Extract the [x, y] coordinate from the center of the cell holding the provided text.  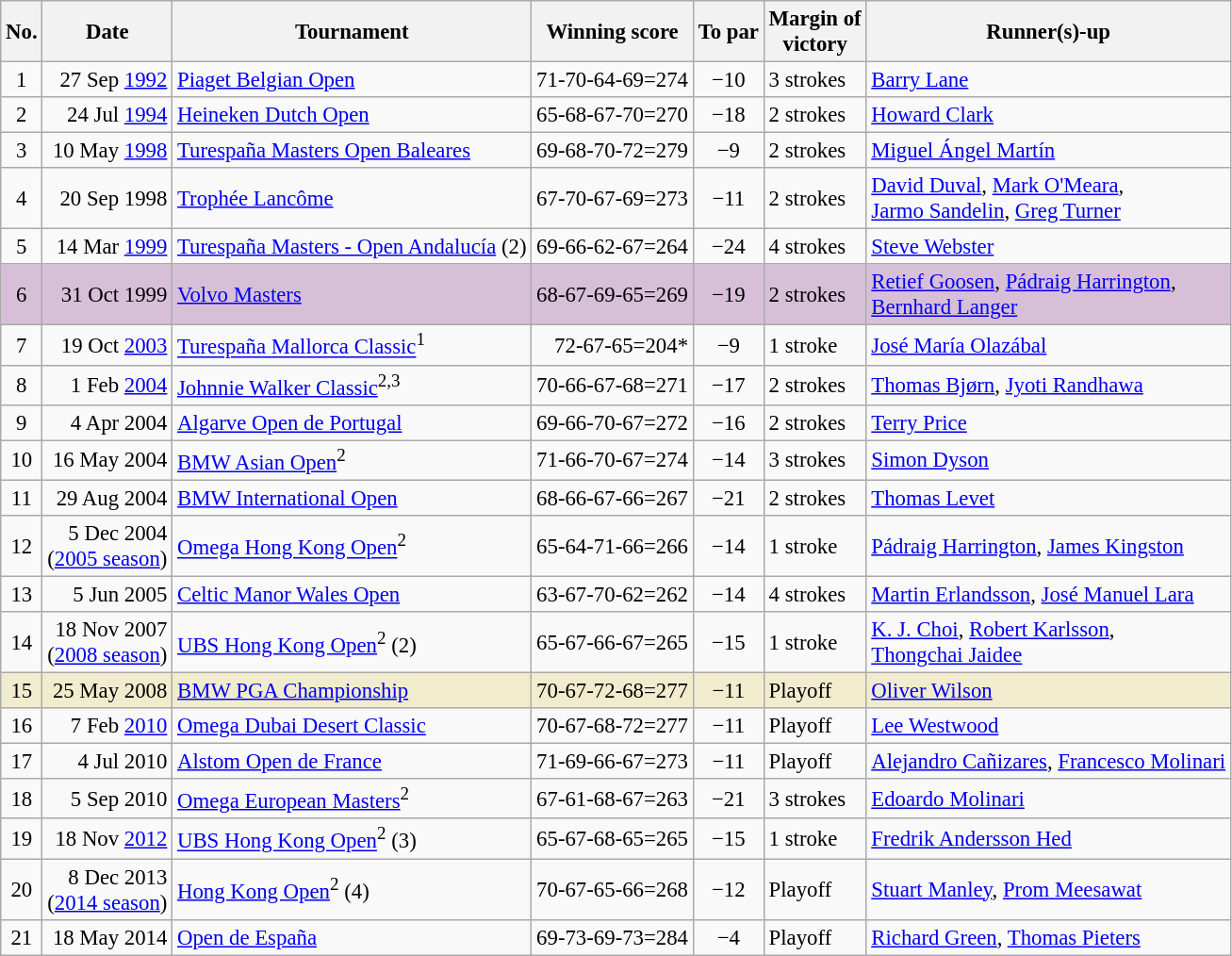
UBS Hong Kong Open2 (2) [353, 643]
Turespaña Masters Open Baleares [353, 151]
25 May 2008 [107, 691]
Steve Webster [1048, 247]
5 Jun 2005 [107, 594]
Open de España [353, 937]
Pádraig Harrington, James Kingston [1048, 547]
Turespaña Masters - Open Andalucía (2) [353, 247]
4 Apr 2004 [107, 422]
−24 [728, 247]
29 Aug 2004 [107, 498]
31 Oct 1999 [107, 294]
Date [107, 32]
65-67-68-65=265 [613, 839]
69-73-69-73=284 [613, 937]
Hong Kong Open2 (4) [353, 890]
9 [22, 422]
15 [22, 691]
−19 [728, 294]
−10 [728, 80]
BMW PGA Championship [353, 691]
5 Dec 2004(2005 season) [107, 547]
70-67-72-68=277 [613, 691]
18 May 2014 [107, 937]
16 May 2004 [107, 460]
Miguel Ángel Martín [1048, 151]
65-67-66-67=265 [613, 643]
José María Olazábal [1048, 345]
To par [728, 32]
Fredrik Andersson Hed [1048, 839]
7 [22, 345]
6 [22, 294]
18 [22, 799]
Tournament [353, 32]
70-67-65-66=268 [613, 890]
27 Sep 1992 [107, 80]
8 Dec 2013(2014 season) [107, 890]
Thomas Levet [1048, 498]
17 [22, 762]
4 [22, 198]
BMW International Open [353, 498]
Lee Westwood [1048, 726]
8 [22, 385]
Martin Erlandsson, José Manuel Lara [1048, 594]
71-70-64-69=274 [613, 80]
Retief Goosen, Pádraig Harrington, Bernhard Langer [1048, 294]
Margin ofvictory [814, 32]
14 [22, 643]
Heineken Dutch Open [353, 115]
63-67-70-62=262 [613, 594]
1 Feb 2004 [107, 385]
Trophée Lancôme [353, 198]
K. J. Choi, Robert Karlsson, Thongchai Jaidee [1048, 643]
−4 [728, 937]
11 [22, 498]
70-67-68-72=277 [613, 726]
19 [22, 839]
Simon Dyson [1048, 460]
10 [22, 460]
Alstom Open de France [353, 762]
Thomas Bjørn, Jyoti Randhawa [1048, 385]
71-66-70-67=274 [613, 460]
Omega Dubai Desert Classic [353, 726]
−17 [728, 385]
Oliver Wilson [1048, 691]
Terry Price [1048, 422]
Edoardo Molinari [1048, 799]
20 Sep 1998 [107, 198]
69-66-62-67=264 [613, 247]
Stuart Manley, Prom Meesawat [1048, 890]
69-66-70-67=272 [613, 422]
71-69-66-67=273 [613, 762]
68-66-67-66=267 [613, 498]
20 [22, 890]
5 [22, 247]
−18 [728, 115]
68-67-69-65=269 [613, 294]
7 Feb 2010 [107, 726]
Omega Hong Kong Open2 [353, 547]
19 Oct 2003 [107, 345]
72-67-65=204* [613, 345]
Howard Clark [1048, 115]
5 Sep 2010 [107, 799]
Runner(s)-up [1048, 32]
65-64-71-66=266 [613, 547]
4 Jul 2010 [107, 762]
Omega European Masters2 [353, 799]
BMW Asian Open2 [353, 460]
Celtic Manor Wales Open [353, 594]
Richard Green, Thomas Pieters [1048, 937]
Volvo Masters [353, 294]
65-68-67-70=270 [613, 115]
14 Mar 1999 [107, 247]
12 [22, 547]
3 [22, 151]
13 [22, 594]
1 [22, 80]
Barry Lane [1048, 80]
18 Nov 2012 [107, 839]
Piaget Belgian Open [353, 80]
67-70-67-69=273 [613, 198]
David Duval, Mark O'Meara, Jarmo Sandelin, Greg Turner [1048, 198]
Johnnie Walker Classic2,3 [353, 385]
70-66-67-68=271 [613, 385]
24 Jul 1994 [107, 115]
−16 [728, 422]
16 [22, 726]
−12 [728, 890]
Turespaña Mallorca Classic1 [353, 345]
No. [22, 32]
Winning score [613, 32]
10 May 1998 [107, 151]
Alejandro Cañizares, Francesco Molinari [1048, 762]
Algarve Open de Portugal [353, 422]
18 Nov 2007(2008 season) [107, 643]
UBS Hong Kong Open2 (3) [353, 839]
21 [22, 937]
67-61-68-67=263 [613, 799]
69-68-70-72=279 [613, 151]
2 [22, 115]
